For the text-containing cell, return its midpoint in (x, y) coordinate format. 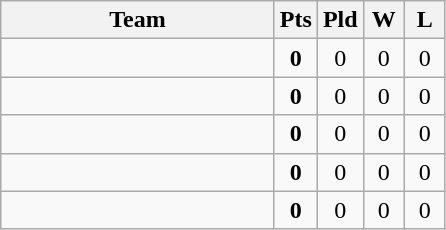
W (384, 20)
L (424, 20)
Pld (340, 20)
Team (138, 20)
Pts (296, 20)
